Determine the [X, Y] coordinate at the center of the cell enclosing the given text.  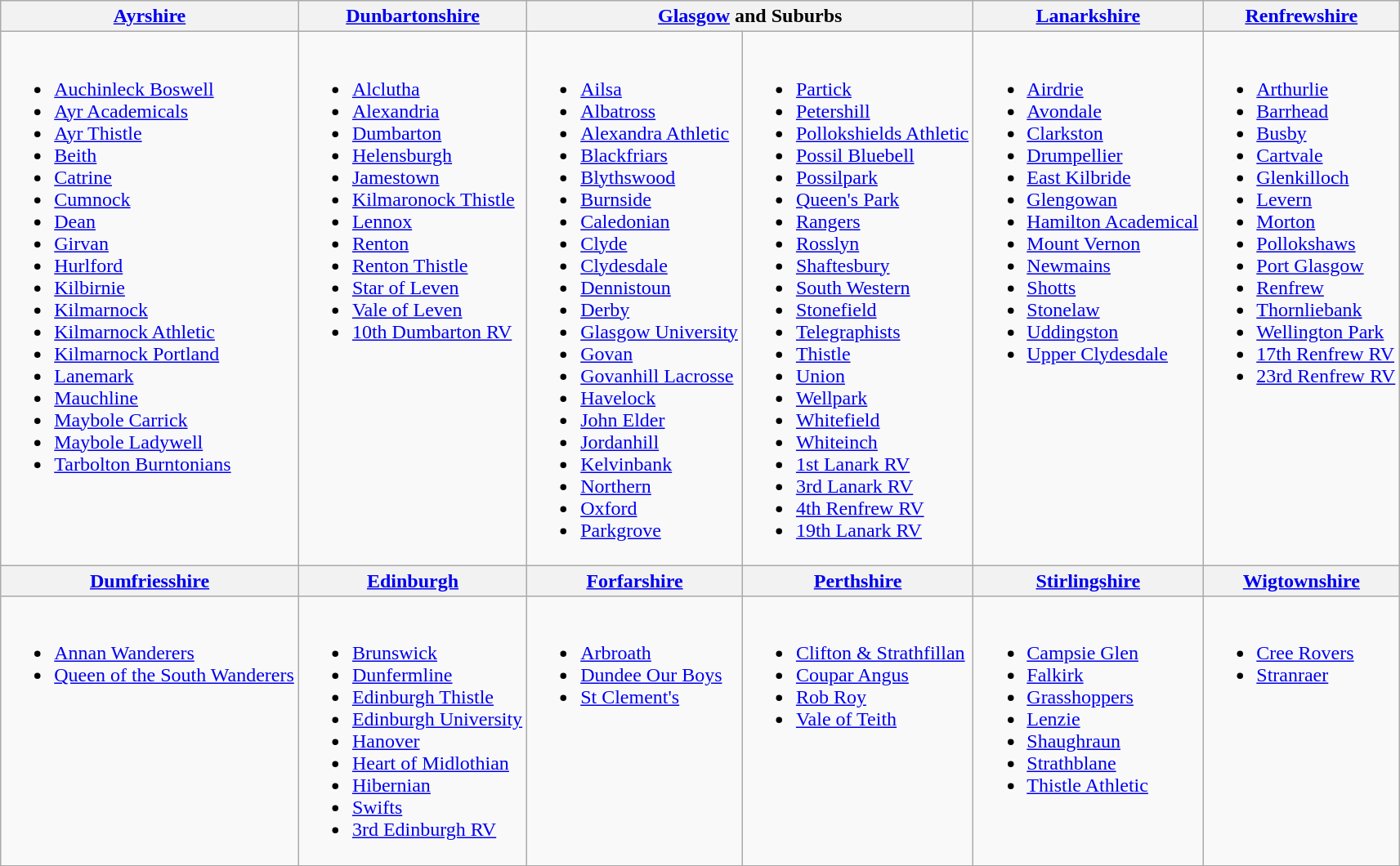
Cree RoversStranraer [1301, 730]
BrunswickDunfermlineEdinburgh ThistleEdinburgh UniversityHanoverHeart of MidlothianHibernianSwifts3rd Edinburgh RV [412, 730]
Ayrshire [150, 16]
Perthshire [857, 581]
Forfarshire [635, 581]
Clifton & StrathfillanCoupar AngusRob RoyVale of Teith [857, 730]
Wigtownshire [1301, 581]
ArbroathDundee Our BoysSt Clement's [635, 730]
Stirlingshire [1089, 581]
AlcluthaAlexandriaDumbartonHelensburghJamestownKilmaronock ThistleLennoxRentonRenton ThistleStar of LevenVale of Leven10th Dumbarton RV [412, 299]
Campsie GlenFalkirkGrasshoppersLenzieShaughraunStrathblaneThistle Athletic [1089, 730]
Annan WanderersQueen of the South Wanderers [150, 730]
Edinburgh [412, 581]
Dunbartonshire [412, 16]
Dumfriesshire [150, 581]
Glasgow and Suburbs [750, 16]
ArthurlieBarrheadBusbyCartvaleGlenkillochLevernMortonPollokshawsPort GlasgowRenfrewThornliebankWellington Park17th Renfrew RV23rd Renfrew RV [1301, 299]
Renfrewshire [1301, 16]
AirdrieAvondaleClarkstonDrumpellierEast KilbrideGlengowanHamilton AcademicalMount VernonNewmainsShottsStonelawUddingstonUpper Clydesdale [1089, 299]
Lanarkshire [1089, 16]
